Find where the given text appears and provide that cell's center as (x, y) coordinate. 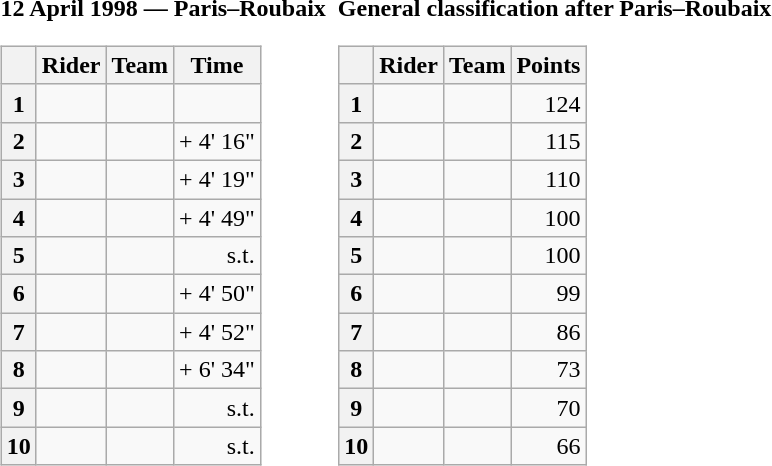
+ 4' 50" (218, 294)
73 (548, 370)
66 (548, 446)
70 (548, 408)
124 (548, 103)
+ 6' 34" (218, 370)
86 (548, 332)
Points (548, 65)
+ 4' 19" (218, 179)
115 (548, 141)
110 (548, 179)
+ 4' 16" (218, 141)
Time (218, 65)
+ 4' 49" (218, 217)
99 (548, 294)
+ 4' 52" (218, 332)
